Return [x, y] of the center of cell containing provided text 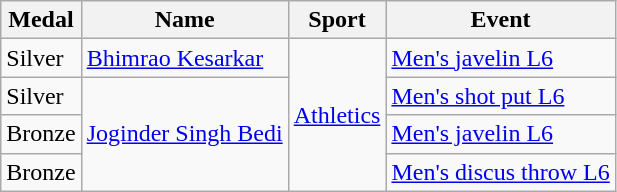
Medal [41, 20]
Name [184, 20]
Men's discus throw L6 [500, 172]
Men's shot put L6 [500, 96]
Sport [337, 20]
Bhimrao Kesarkar [184, 58]
Joginder Singh Bedi [184, 134]
Athletics [337, 115]
Event [500, 20]
